Locate the cell with the specified text and output its (x, y) center coordinate. 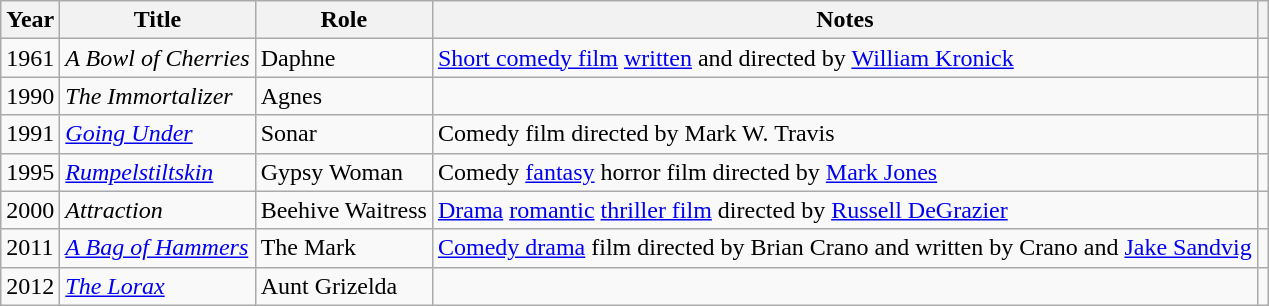
1995 (30, 172)
Sonar (344, 134)
Comedy drama film directed by Brian Crano and written by Crano and Jake Sandvig (844, 248)
Role (344, 20)
Notes (844, 20)
The Immortalizer (158, 96)
Daphne (344, 58)
A Bowl of Cherries (158, 58)
2011 (30, 248)
2000 (30, 210)
Aunt Grizelda (344, 286)
Title (158, 20)
Going Under (158, 134)
Drama romantic thriller film directed by Russell DeGrazier (844, 210)
The Mark (344, 248)
Short comedy film written and directed by William Kronick (844, 58)
Comedy fantasy horror film directed by Mark Jones (844, 172)
1991 (30, 134)
Gypsy Woman (344, 172)
A Bag of Hammers (158, 248)
Agnes (344, 96)
Rumpelstiltskin (158, 172)
2012 (30, 286)
Year (30, 20)
Comedy film directed by Mark W. Travis (844, 134)
The Lorax (158, 286)
Attraction (158, 210)
1961 (30, 58)
Beehive Waitress (344, 210)
1990 (30, 96)
